Determine the [X, Y] coordinate at the center of the cell enclosing the given text.  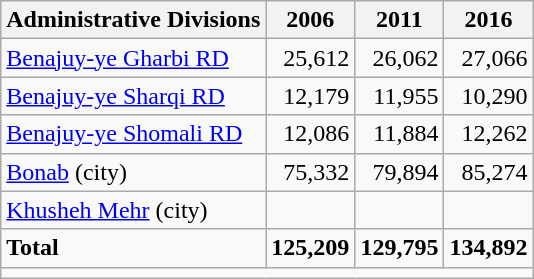
27,066 [488, 58]
Benajuy-ye Shomali RD [134, 134]
125,209 [310, 248]
12,262 [488, 134]
25,612 [310, 58]
12,086 [310, 134]
2016 [488, 20]
75,332 [310, 172]
Bonab (city) [134, 172]
10,290 [488, 96]
Benajuy-ye Gharbi RD [134, 58]
2011 [400, 20]
Total [134, 248]
Khusheh Mehr (city) [134, 210]
26,062 [400, 58]
Benajuy-ye Sharqi RD [134, 96]
79,894 [400, 172]
12,179 [310, 96]
85,274 [488, 172]
129,795 [400, 248]
11,884 [400, 134]
11,955 [400, 96]
Administrative Divisions [134, 20]
134,892 [488, 248]
2006 [310, 20]
